Output the (X, Y) coordinate of the center of the cell containing the given text.  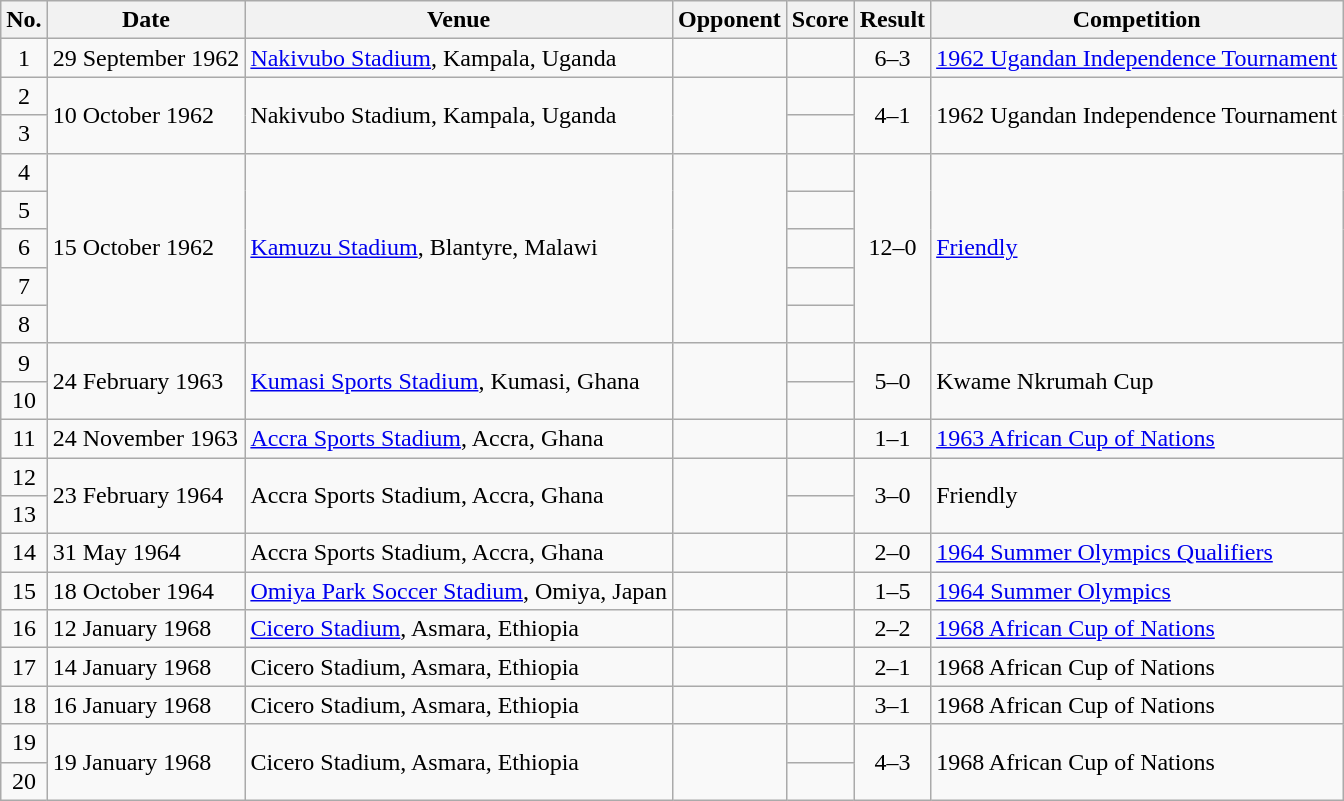
4–1 (892, 115)
17 (24, 667)
15 October 1962 (146, 248)
14 January 1968 (146, 667)
2 (24, 96)
24 February 1963 (146, 381)
20 (24, 781)
5 (24, 210)
13 (24, 515)
1964 Summer Olympics (1137, 591)
Kumasi Sports Stadium, Kumasi, Ghana (459, 381)
3 (24, 134)
23 February 1964 (146, 496)
Score (820, 20)
1 (24, 58)
16 (24, 629)
14 (24, 553)
Venue (459, 20)
1964 Summer Olympics Qualifiers (1137, 553)
12–0 (892, 248)
29 September 1962 (146, 58)
1–5 (892, 591)
12 (24, 477)
Competition (1137, 20)
16 January 1968 (146, 705)
Kamuzu Stadium, Blantyre, Malawi (459, 248)
19 January 1968 (146, 762)
Opponent (730, 20)
18 October 1964 (146, 591)
8 (24, 324)
Date (146, 20)
2–2 (892, 629)
1–1 (892, 438)
18 (24, 705)
Result (892, 20)
4 (24, 172)
6 (24, 248)
7 (24, 286)
3–0 (892, 496)
24 November 1963 (146, 438)
2–1 (892, 667)
10 October 1962 (146, 115)
Kwame Nkrumah Cup (1137, 381)
10 (24, 400)
4–3 (892, 762)
2–0 (892, 553)
31 May 1964 (146, 553)
19 (24, 743)
Omiya Park Soccer Stadium, Omiya, Japan (459, 591)
11 (24, 438)
3–1 (892, 705)
15 (24, 591)
No. (24, 20)
6–3 (892, 58)
1963 African Cup of Nations (1137, 438)
9 (24, 362)
12 January 1968 (146, 629)
5–0 (892, 381)
